Detect which cell encompasses the target text, then output its [x, y] center coordinate. 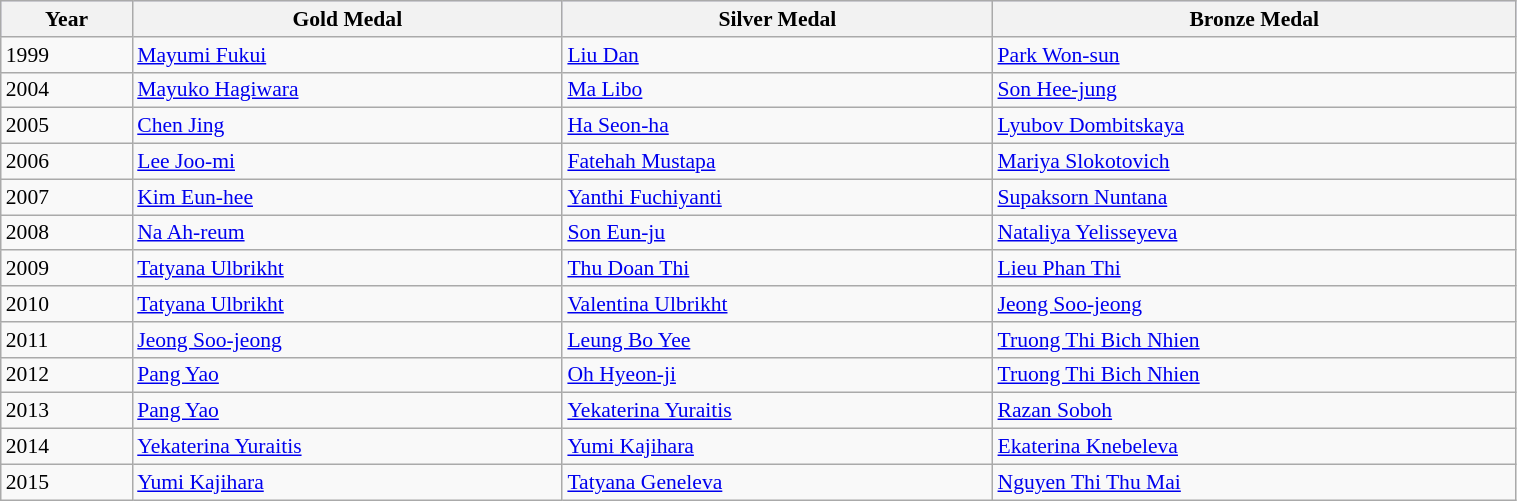
Son Eun-ju [777, 233]
2012 [66, 375]
Oh Hyeon-ji [777, 375]
Lee Joo-mi [347, 162]
1999 [66, 55]
2008 [66, 233]
Lyubov Dombitskaya [1255, 126]
Year [66, 19]
Leung Bo Yee [777, 340]
Mariya Slokotovich [1255, 162]
2004 [66, 90]
Liu Dan [777, 55]
2005 [66, 126]
Valentina Ulbrikht [777, 304]
Lieu Phan Thi [1255, 269]
Mayuko Hagiwara [347, 90]
Nguyen Thi Thu Mai [1255, 482]
Chen Jing [347, 126]
Park Won-sun [1255, 55]
Razan Soboh [1255, 411]
Gold Medal [347, 19]
Yanthi Fuchiyanti [777, 197]
Ha Seon-ha [777, 126]
Thu Doan Thi [777, 269]
2014 [66, 447]
Nataliya Yelisseyeva [1255, 233]
Ekaterina Knebeleva [1255, 447]
2015 [66, 482]
2006 [66, 162]
2010 [66, 304]
2013 [66, 411]
Kim Eun-hee [347, 197]
Supaksorn Nuntana [1255, 197]
Son Hee-jung [1255, 90]
Bronze Medal [1255, 19]
Na Ah-reum [347, 233]
Ma Libo [777, 90]
2009 [66, 269]
Tatyana Geneleva [777, 482]
Mayumi Fukui [347, 55]
Fatehah Mustapa [777, 162]
Silver Medal [777, 19]
2007 [66, 197]
2011 [66, 340]
